Scan for the cell matching the given text and deliver its (X, Y) coordinate at center. 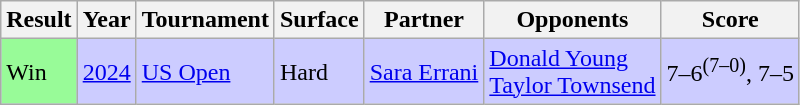
Tournament (205, 20)
2024 (106, 72)
Year (106, 20)
Sara Errani (424, 72)
7–6(7–0), 7–5 (730, 72)
Result (39, 20)
Score (730, 20)
Hard (319, 72)
Partner (424, 20)
Win (39, 72)
Donald Young Taylor Townsend (572, 72)
Opponents (572, 20)
Surface (319, 20)
US Open (205, 72)
